Search for the cell housing the specified text and yield its (x, y) center coordinate. 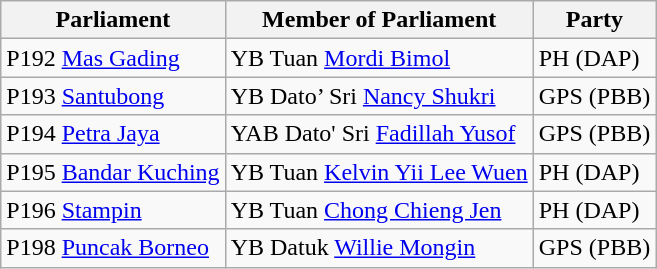
YB Tuan Mordi Bimol (379, 58)
P198 Puncak Borneo (113, 248)
YB Tuan Kelvin Yii Lee Wuen (379, 172)
P192 Mas Gading (113, 58)
Member of Parliament (379, 20)
P195 Bandar Kuching (113, 172)
YB Dato’ Sri Nancy Shukri (379, 96)
P196 Stampin (113, 210)
YAB Dato' Sri Fadillah Yusof (379, 134)
P193 Santubong (113, 96)
Parliament (113, 20)
YB Datuk Willie Mongin (379, 248)
Party (594, 20)
P194 Petra Jaya (113, 134)
YB Tuan Chong Chieng Jen (379, 210)
